Find where the given text appears and provide that cell's center as [x, y] coordinate. 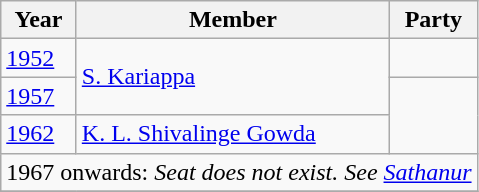
S. Kariappa [232, 77]
Party [434, 20]
Year [39, 20]
1962 [39, 134]
1952 [39, 58]
1967 onwards: Seat does not exist. See Sathanur [239, 172]
1957 [39, 96]
Member [232, 20]
K. L. Shivalinge Gowda [232, 134]
